Search for the cell housing the specified text and yield its [x, y] center coordinate. 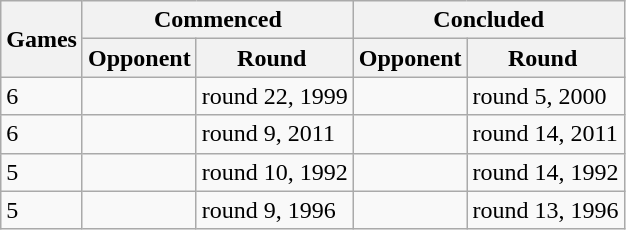
Commenced [218, 20]
round 14, 1992 [546, 172]
Games [42, 39]
round 22, 1999 [274, 96]
round 9, 1996 [274, 210]
round 5, 2000 [546, 96]
round 9, 2011 [274, 134]
Concluded [488, 20]
round 10, 1992 [274, 172]
round 14, 2011 [546, 134]
round 13, 1996 [546, 210]
